Determine the (x, y) coordinate at the center of the cell enclosing the given text.  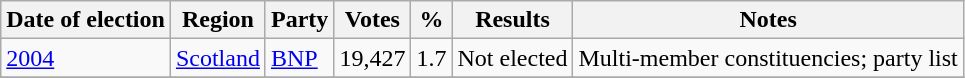
19,427 (372, 58)
2004 (86, 58)
BNP (299, 58)
Region (218, 20)
1.7 (432, 58)
Scotland (218, 58)
% (432, 20)
Not elected (512, 58)
Results (512, 20)
Party (299, 20)
Multi-member constituencies; party list (768, 58)
Votes (372, 20)
Date of election (86, 20)
Notes (768, 20)
